Provide the (X, Y) coordinate of the cell's center where the given text is located.  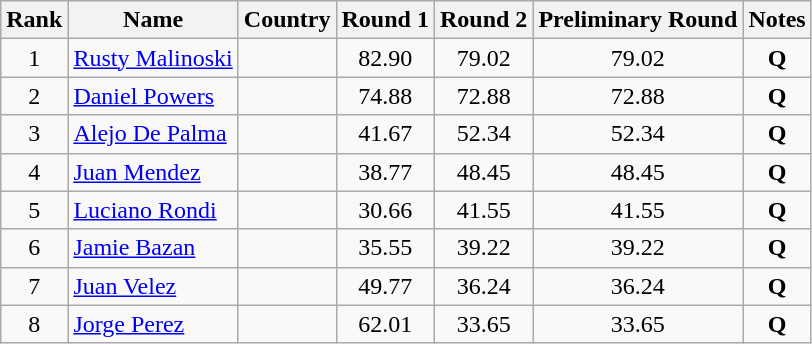
1 (34, 58)
Name (153, 20)
Rank (34, 20)
Juan Velez (153, 286)
8 (34, 324)
2 (34, 96)
Rusty Malinoski (153, 58)
4 (34, 172)
82.90 (385, 58)
Notes (777, 20)
30.66 (385, 210)
7 (34, 286)
6 (34, 248)
49.77 (385, 286)
5 (34, 210)
Daniel Powers (153, 96)
Country (287, 20)
Round 2 (483, 20)
74.88 (385, 96)
Juan Mendez (153, 172)
3 (34, 134)
Jamie Bazan (153, 248)
Round 1 (385, 20)
Jorge Perez (153, 324)
62.01 (385, 324)
41.67 (385, 134)
Preliminary Round (638, 20)
38.77 (385, 172)
Luciano Rondi (153, 210)
35.55 (385, 248)
Alejo De Palma (153, 134)
